Provide the (X, Y) coordinate of the cell's center where the given text is located.  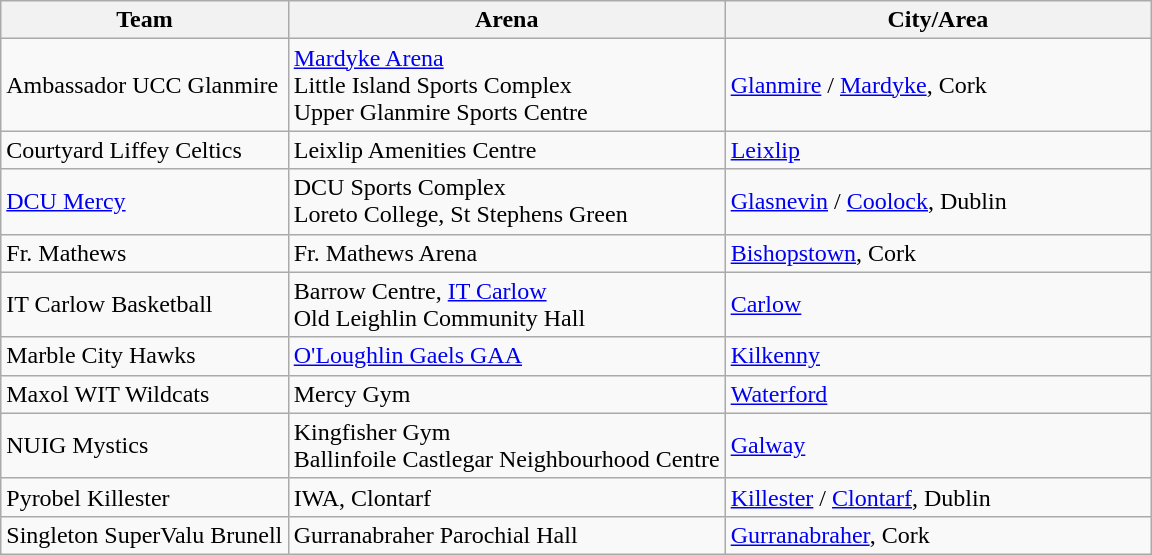
Waterford (938, 394)
DCU Sports ComplexLoreto College, St Stephens Green (506, 202)
Bishopstown, Cork (938, 253)
Glasnevin / Coolock, Dublin (938, 202)
Fr. Mathews (144, 253)
Galway (938, 446)
Kingfisher GymBallinfoile Castlegar Neighbourhood Centre (506, 446)
Gurranabraher, Cork (938, 535)
Mardyke ArenaLittle Island Sports ComplexUpper Glanmire Sports Centre (506, 85)
Mercy Gym (506, 394)
Maxol WIT Wildcats (144, 394)
Pyrobel Killester (144, 497)
DCU Mercy (144, 202)
Carlow (938, 304)
Kilkenny (938, 356)
Gurranabraher Parochial Hall (506, 535)
IWA, Clontarf (506, 497)
Fr. Mathews Arena (506, 253)
Leixlip (938, 150)
IT Carlow Basketball (144, 304)
NUIG Mystics (144, 446)
Marble City Hawks (144, 356)
Arena (506, 20)
Ambassador UCC Glanmire (144, 85)
City/Area (938, 20)
Killester / Clontarf, Dublin (938, 497)
Glanmire / Mardyke, Cork (938, 85)
Team (144, 20)
Barrow Centre, IT CarlowOld Leighlin Community Hall (506, 304)
Leixlip Amenities Centre (506, 150)
O'Loughlin Gaels GAA (506, 356)
Singleton SuperValu Brunell (144, 535)
Courtyard Liffey Celtics (144, 150)
